Scan for the cell matching the given text and deliver its (X, Y) coordinate at center. 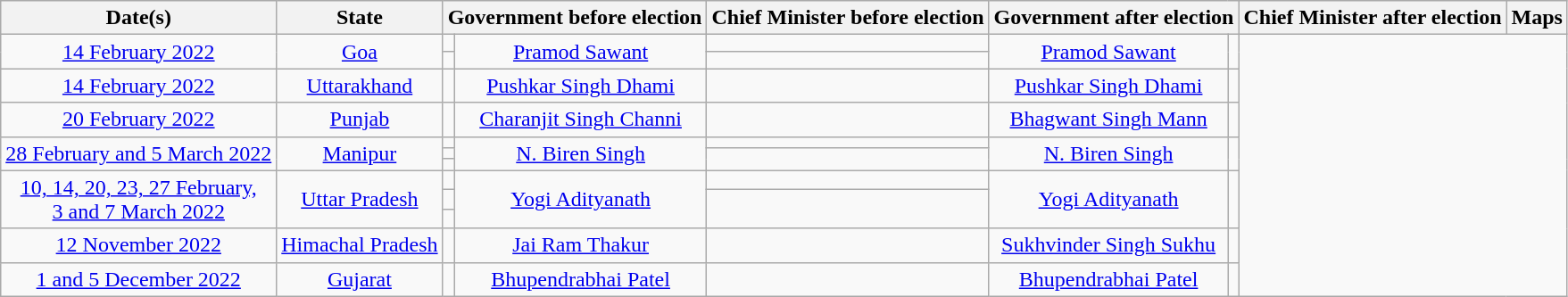
Charanjit Singh Channi (580, 120)
Chief Minister after election (1373, 18)
10, 14, 20, 23, 27 February,3 and 7 March 2022 (139, 200)
Chief Minister before election (848, 18)
Punjab (360, 120)
Uttar Pradesh (360, 200)
Goa (360, 52)
Date(s) (139, 18)
Government before election (575, 18)
Manipur (360, 153)
Jai Ram Thakur (580, 245)
Uttarakhand (360, 86)
Sukhvinder Singh Sukhu (1108, 245)
Gujarat (360, 279)
12 November 2022 (139, 245)
20 February 2022 (139, 120)
Himachal Pradesh (360, 245)
1 and 5 December 2022 (139, 279)
Bhagwant Singh Mann (1108, 120)
Government after election (1114, 18)
28 February and 5 March 2022 (139, 153)
Maps (1537, 18)
State (360, 18)
